Output the [x, y] coordinate of the center of the cell containing the given text.  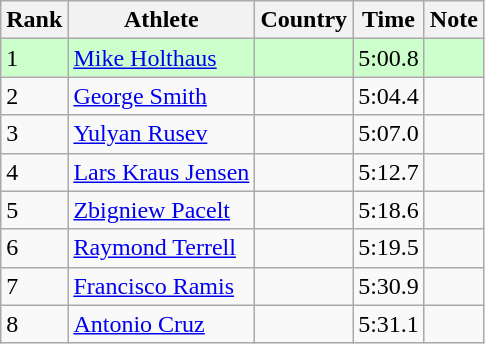
Country [304, 20]
Raymond Terrell [162, 248]
8 [34, 324]
5:31.1 [389, 324]
5:30.9 [389, 286]
5:00.8 [389, 58]
5:19.5 [389, 248]
5 [34, 210]
George Smith [162, 96]
5:12.7 [389, 172]
5:18.6 [389, 210]
Lars Kraus Jensen [162, 172]
Note [454, 20]
3 [34, 134]
Time [389, 20]
6 [34, 248]
5:04.4 [389, 96]
Mike Holthaus [162, 58]
Francisco Ramis [162, 286]
5:07.0 [389, 134]
Athlete [162, 20]
4 [34, 172]
Zbigniew Pacelt [162, 210]
Antonio Cruz [162, 324]
7 [34, 286]
Yulyan Rusev [162, 134]
Rank [34, 20]
1 [34, 58]
2 [34, 96]
